Return [X, Y] of the center of cell containing provided text 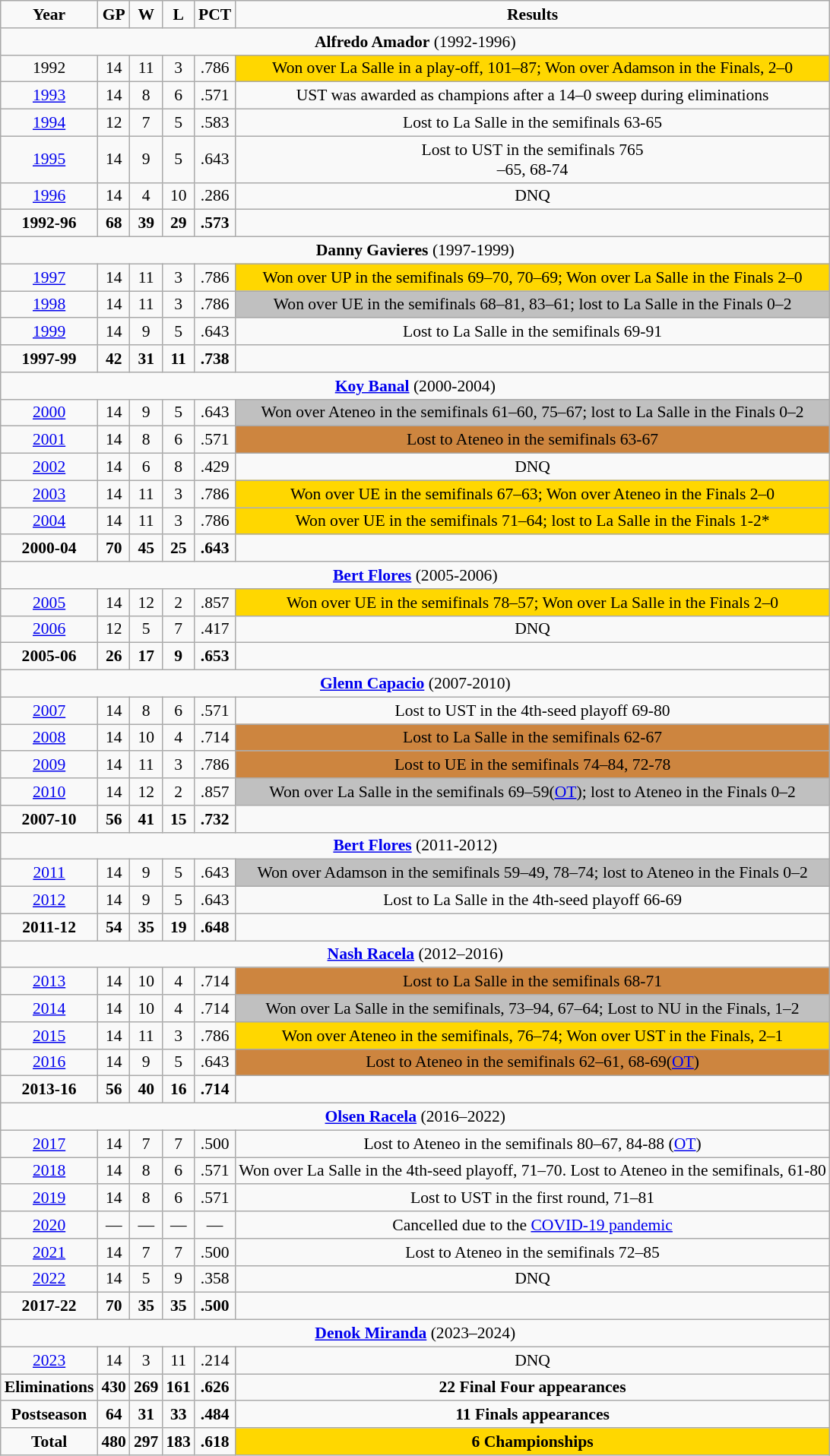
2014 [49, 1008]
2009 [49, 765]
Won over UE in the semifinals 68–81, 83–61; lost to La Salle in the Finals 0–2 [532, 305]
1999 [49, 332]
2022 [49, 1279]
.626 [214, 1388]
39 [146, 223]
2008 [49, 738]
Lost to La Salle in the semifinals 69-91 [532, 332]
W [146, 14]
480 [114, 1442]
Bert Flores (2011-2012) [415, 846]
11 Finals appearances [532, 1415]
GP [114, 14]
2005-06 [49, 657]
2005 [49, 603]
Won over La Salle in the 4th-seed playoff, 71–70. Lost to Ateneo in the semifinals, 61-80 [532, 1171]
15 [178, 819]
1995 [49, 160]
19 [178, 927]
54 [114, 927]
.358 [214, 1279]
Won over La Salle in a play-off, 101–87; Won over Adamson in the Finals, 2–0 [532, 68]
Lost to La Salle in the semifinals 63-65 [532, 123]
2007-10 [49, 819]
Won over La Salle in the semifinals 69–59(OT); lost to Ateneo in the Finals 0–2 [532, 792]
2019 [49, 1198]
29 [178, 223]
2013-16 [49, 1090]
.648 [214, 927]
2015 [49, 1036]
33 [178, 1415]
2000-04 [49, 549]
161 [178, 1388]
2017 [49, 1144]
L [178, 14]
UST was awarded as champions after a 14–0 sweep during eliminations [532, 96]
25 [178, 549]
1998 [49, 305]
.583 [214, 123]
2001 [49, 440]
2011-12 [49, 927]
22 Final Four appearances [532, 1388]
.417 [214, 629]
40 [146, 1090]
1997 [49, 277]
.573 [214, 223]
1997-99 [49, 359]
Won over Adamson in the semifinals 59–49, 78–74; lost to Ateneo in the Finals 0–2 [532, 873]
Won over UE in the semifinals 71–64; lost to La Salle in the Finals 1-2* [532, 521]
Glenn Capacio (2007-2010) [415, 684]
Won over Ateneo in the semifinals, 76–74; Won over UST in the Finals, 2–1 [532, 1036]
2021 [49, 1252]
.484 [214, 1415]
64 [114, 1415]
Denok Miranda (2023–2024) [415, 1334]
Koy Banal (2000-2004) [415, 386]
2006 [49, 629]
Total [49, 1442]
26 [114, 657]
.429 [214, 467]
Lost to Ateneo in the semifinals 62–61, 68-69(OT) [532, 1062]
Lost to Ateneo in the semifinals 80–67, 84-88 (OT) [532, 1144]
1994 [49, 123]
Lost to UST in the semifinals 765–65, 68-74 [532, 160]
183 [178, 1442]
68 [114, 223]
1996 [49, 196]
1993 [49, 96]
Lost to UST in the 4th-seed playoff 69-80 [532, 711]
2007 [49, 711]
1992 [49, 68]
Nash Racela (2012–2016) [415, 954]
Lost to La Salle in the semifinals 68-71 [532, 982]
2011 [49, 873]
Won over UE in the semifinals 67–63; Won over Ateneo in the Finals 2–0 [532, 494]
Lost to UE in the semifinals 74–84, 72-78 [532, 765]
Danny Gavieres (1997-1999) [415, 251]
1992-96 [49, 223]
Results [532, 14]
.738 [214, 359]
2016 [49, 1062]
16 [178, 1090]
Won over UE in the semifinals 78–57; Won over La Salle in the Finals 2–0 [532, 603]
2003 [49, 494]
Won over UP in the semifinals 69–70, 70–69; Won over La Salle in the Finals 2–0 [532, 277]
.286 [214, 196]
6 Championships [532, 1442]
Lost to Ateneo in the semifinals 72–85 [532, 1252]
Postseason [49, 1415]
2023 [49, 1360]
Lost to UST in the first round, 71–81 [532, 1198]
PCT [214, 14]
Year [49, 14]
Lost to La Salle in the 4th-seed playoff 66-69 [532, 901]
Olsen Racela (2016–2022) [415, 1117]
Alfredo Amador (1992-1996) [415, 42]
17 [146, 657]
Lost to Ateneo in the semifinals 63-67 [532, 440]
Bert Flores (2005-2006) [415, 575]
2012 [49, 901]
2002 [49, 467]
2010 [49, 792]
297 [146, 1442]
2020 [49, 1225]
41 [146, 819]
Eliminations [49, 1388]
.653 [214, 657]
2000 [49, 413]
.214 [214, 1360]
2018 [49, 1171]
2013 [49, 982]
.732 [214, 819]
.618 [214, 1442]
2017-22 [49, 1306]
430 [114, 1388]
2004 [49, 521]
Won over La Salle in the semifinals, 73–94, 67–64; Lost to NU in the Finals, 1–2 [532, 1008]
269 [146, 1388]
Cancelled due to the COVID-19 pandemic [532, 1225]
Won over Ateneo in the semifinals 61–60, 75–67; lost to La Salle in the Finals 0–2 [532, 413]
45 [146, 549]
Lost to La Salle in the semifinals 62-67 [532, 738]
42 [114, 359]
